Search for the cell housing the specified text and yield its (x, y) center coordinate. 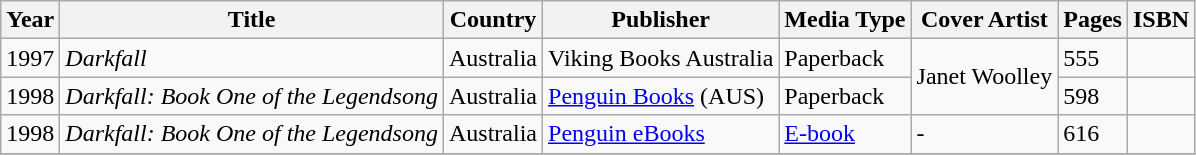
Cover Artist (984, 20)
Country (492, 20)
555 (1093, 58)
Year (30, 20)
Darkfall (252, 58)
616 (1093, 134)
Title (252, 20)
598 (1093, 96)
Penguin eBooks (661, 134)
1997 (30, 58)
Media Type (845, 20)
ISBN (1160, 20)
Viking Books Australia (661, 58)
Pages (1093, 20)
E-book (845, 134)
Penguin Books (AUS) (661, 96)
Publisher (661, 20)
- (984, 134)
Janet Woolley (984, 77)
